From the cell containing the given text, extract its center point as [X, Y] coordinate. 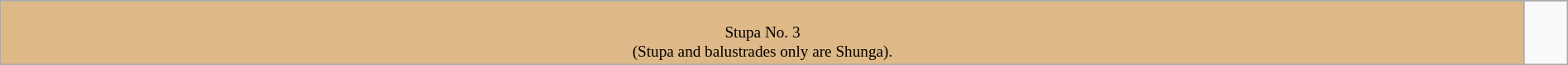
Stupa No. 3(Stupa and balustrades only are Shunga). [762, 33]
